Locate the cell with the specified text and output its (x, y) center coordinate. 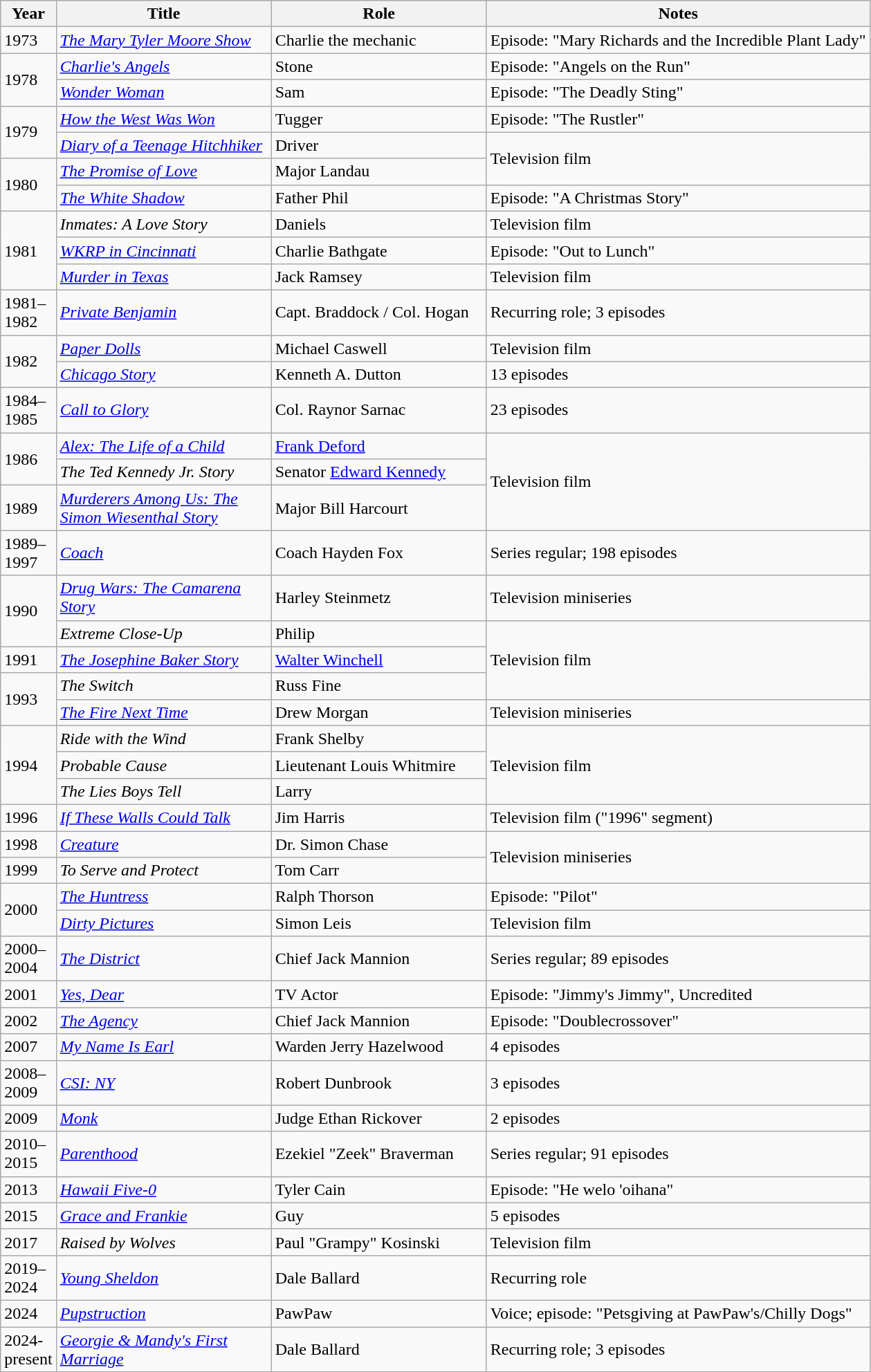
Notes (678, 14)
1999 (28, 871)
3 episodes (678, 1083)
Senator Edward Kennedy (379, 472)
2 episodes (678, 1118)
Series regular; 91 episodes (678, 1153)
Raised by Wolves (163, 1242)
13 episodes (678, 375)
1984–1985 (28, 411)
5 episodes (678, 1216)
2007 (28, 1047)
Daniels (379, 224)
Guy (379, 1216)
Episode: "The Rustler" (678, 119)
The Switch (163, 686)
2017 (28, 1242)
How the West Was Won (163, 119)
2002 (28, 1021)
Charlie the mechanic (379, 40)
1978 (28, 80)
Pupstruction (163, 1313)
Episode: "Out to Lunch" (678, 250)
2008–2009 (28, 1083)
1981 (28, 250)
1989 (28, 508)
2024-present (28, 1348)
1993 (28, 699)
CSI: NY (163, 1083)
Voice; episode: "Petsgiving at PawPaw's/Chilly Dogs" (678, 1313)
The Ted Kennedy Jr. Story (163, 472)
2019–2024 (28, 1278)
Lieutenant Louis Whitmire (379, 765)
Sam (379, 93)
Drug Wars: The Camarena Story (163, 597)
1998 (28, 844)
1991 (28, 660)
If These Walls Could Talk (163, 817)
Year (28, 14)
Walter Winchell (379, 660)
Russ Fine (379, 686)
1982 (28, 361)
The Agency (163, 1021)
Alex: The Life of a Child (163, 446)
Georgie & Mandy's First Marriage (163, 1348)
Harley Steinmetz (379, 597)
Call to Glory (163, 411)
Series regular; 89 episodes (678, 958)
Father Phil (379, 198)
Young Sheldon (163, 1278)
Title (163, 14)
Episode: "A Christmas Story" (678, 198)
Role (379, 14)
Recurring role (678, 1278)
Capt. Braddock / Col. Hogan (379, 313)
2013 (28, 1189)
Frank Shelby (379, 739)
Tom Carr (379, 871)
Tugger (379, 119)
Charlie Bathgate (379, 250)
TV Actor (379, 994)
The Huntress (163, 897)
Episode: "The Deadly Sting" (678, 93)
23 episodes (678, 411)
Episode: "He welo 'oihana" (678, 1189)
The White Shadow (163, 198)
Extreme Close-Up (163, 633)
1994 (28, 765)
1990 (28, 611)
1979 (28, 132)
Warden Jerry Hazelwood (379, 1047)
Yes, Dear (163, 994)
Parenthood (163, 1153)
My Name Is Earl (163, 1047)
2009 (28, 1118)
Dr. Simon Chase (379, 844)
Murder in Texas (163, 277)
Drew Morgan (379, 712)
Major Landau (379, 171)
Philip (379, 633)
Stone (379, 66)
Episode: "Doublecrossover" (678, 1021)
Hawaii Five-0 (163, 1189)
Michael Caswell (379, 348)
Creature (163, 844)
The Mary Tyler Moore Show (163, 40)
The Lies Boys Tell (163, 791)
1989–1997 (28, 553)
Ride with the Wind (163, 739)
Judge Ethan Rickover (379, 1118)
2000 (28, 910)
2015 (28, 1216)
Television film ("1996" segment) (678, 817)
The Promise of Love (163, 171)
Episode: "Pilot" (678, 897)
Diary of a Teenage Hitchhiker (163, 145)
Simon Leis (379, 923)
Robert Dunbrook (379, 1083)
1996 (28, 817)
Chicago Story (163, 375)
Monk (163, 1118)
Coach Hayden Fox (379, 553)
The Fire Next Time (163, 712)
Paper Dolls (163, 348)
Wonder Woman (163, 93)
2000–2004 (28, 958)
Ralph Thorson (379, 897)
Episode: "Jimmy's Jimmy", Uncredited (678, 994)
Murderers Among Us: The Simon Wiesenthal Story (163, 508)
1980 (28, 185)
PawPaw (379, 1313)
Dirty Pictures (163, 923)
The District (163, 958)
The Josephine Baker Story (163, 660)
Probable Cause (163, 765)
Driver (379, 145)
Charlie's Angels (163, 66)
2010–2015 (28, 1153)
Major Bill Harcourt (379, 508)
Kenneth A. Dutton (379, 375)
Ezekiel "Zeek" Braverman (379, 1153)
1981–1982 (28, 313)
Episode: "Angels on the Run" (678, 66)
WKRP in Cincinnati (163, 250)
Tyler Cain (379, 1189)
Private Benjamin (163, 313)
Inmates: A Love Story (163, 224)
Jim Harris (379, 817)
Larry (379, 791)
Episode: "Mary Richards and the Incredible Plant Lady" (678, 40)
To Serve and Protect (163, 871)
1973 (28, 40)
Jack Ramsey (379, 277)
2024 (28, 1313)
Coach (163, 553)
Series regular; 198 episodes (678, 553)
2001 (28, 994)
1986 (28, 459)
4 episodes (678, 1047)
Frank Deford (379, 446)
Grace and Frankie (163, 1216)
Paul "Grampy" Kosinski (379, 1242)
Col. Raynor Sarnac (379, 411)
